Provide the (x, y) coordinate of the cell's center where the given text is located.  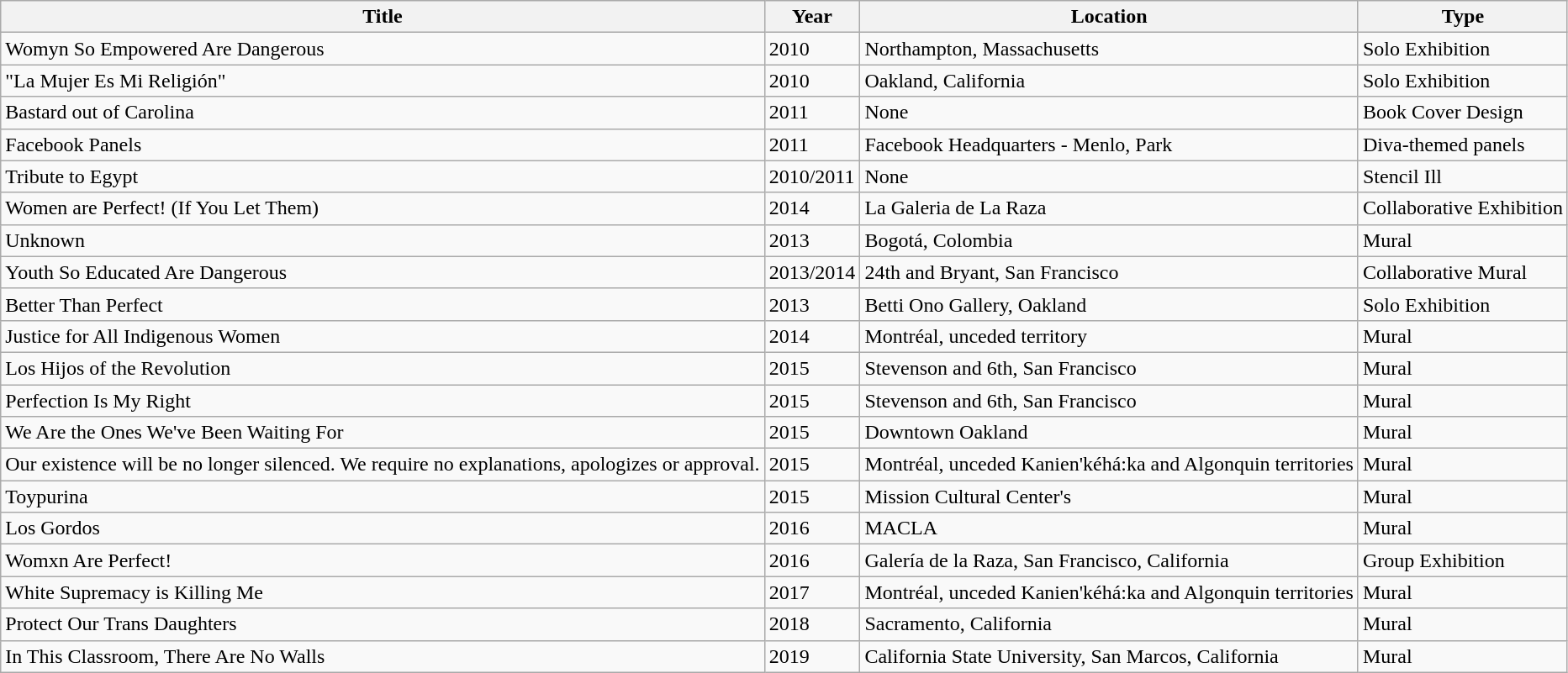
2013/2014 (812, 272)
Location (1110, 17)
Diva-themed panels (1463, 145)
2018 (812, 624)
Women are Perfect! (If You Let Them) (383, 208)
Womyn So Empowered Are Dangerous (383, 49)
Better Than Perfect (383, 304)
Womxn Are Perfect! (383, 560)
We Are the Ones We've Been Waiting For (383, 433)
Bogotá, Colombia (1110, 240)
MACLA (1110, 528)
Justice for All Indigenous Women (383, 336)
Perfection Is My Right (383, 401)
Galería de la Raza, San Francisco, California (1110, 560)
2019 (812, 656)
Oakland, California (1110, 81)
24th and Bryant, San Francisco (1110, 272)
Sacramento, California (1110, 624)
La Galeria de La Raza (1110, 208)
Bastard out of Carolina (383, 113)
White Supremacy is Killing Me (383, 592)
Group Exhibition (1463, 560)
Downtown Oakland (1110, 433)
California State University, San Marcos, California (1110, 656)
Youth So Educated Are Dangerous (383, 272)
Unknown (383, 240)
Montréal, unceded territory (1110, 336)
Los Hijos of the Revolution (383, 368)
Book Cover Design (1463, 113)
"La Mujer Es Mi Religión" (383, 81)
Northampton, Massachusetts (1110, 49)
Title (383, 17)
2010/2011 (812, 176)
Mission Cultural Center's (1110, 497)
Tribute to Egypt (383, 176)
Collaborative Mural (1463, 272)
In This Classroom, There Are No Walls (383, 656)
Facebook Panels (383, 145)
Stencil Ill (1463, 176)
Our existence will be no longer silenced. We require no explanations, apologizes or approval. (383, 465)
Los Gordos (383, 528)
Collaborative Exhibition (1463, 208)
Toypurina (383, 497)
2017 (812, 592)
Year (812, 17)
Facebook Headquarters - Menlo, Park (1110, 145)
Type (1463, 17)
Betti Ono Gallery, Oakland (1110, 304)
Protect Our Trans Daughters (383, 624)
